Pinpoint the cell where the given text exists, returning its (x, y) midpoint coordinate. 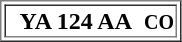
YA 124 AA CO (90, 20)
